Search for the cell housing the specified text and yield its [X, Y] center coordinate. 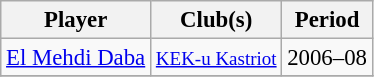
Club(s) [216, 20]
El Mehdi Daba [76, 58]
Period [327, 20]
KEK-u Kastriot [216, 58]
Player [76, 20]
2006–08 [327, 58]
